Return (x, y) of the center of cell containing provided text 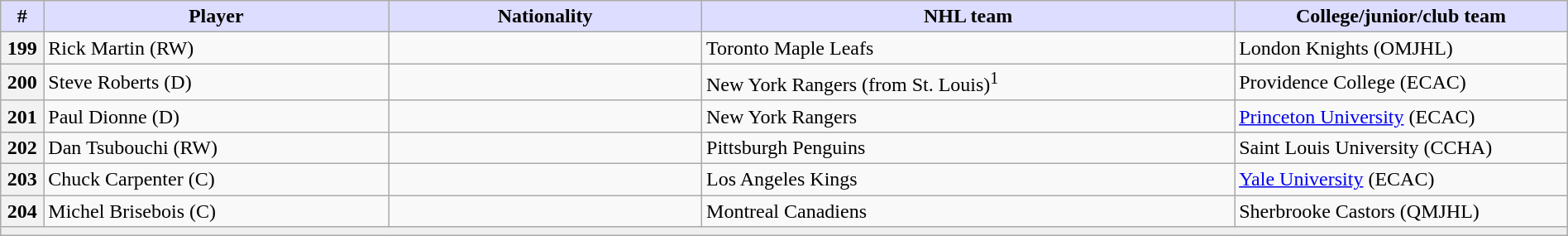
NHL team (968, 17)
New York Rangers (968, 116)
200 (22, 83)
Montreal Canadiens (968, 211)
Sherbrooke Castors (QMJHL) (1401, 211)
Princeton University (ECAC) (1401, 116)
College/junior/club team (1401, 17)
# (22, 17)
New York Rangers (from St. Louis)1 (968, 83)
Yale University (ECAC) (1401, 180)
203 (22, 180)
Rick Martin (RW) (217, 48)
204 (22, 211)
Paul Dionne (D) (217, 116)
202 (22, 147)
Chuck Carpenter (C) (217, 180)
Michel Brisebois (C) (217, 211)
Dan Tsubouchi (RW) (217, 147)
Nationality (546, 17)
201 (22, 116)
Saint Louis University (CCHA) (1401, 147)
Providence College (ECAC) (1401, 83)
Player (217, 17)
Toronto Maple Leafs (968, 48)
199 (22, 48)
Steve Roberts (D) (217, 83)
Los Angeles Kings (968, 180)
London Knights (OMJHL) (1401, 48)
Pittsburgh Penguins (968, 147)
